Return the [X, Y] coordinate for the center point of the cell that contains the specified text.  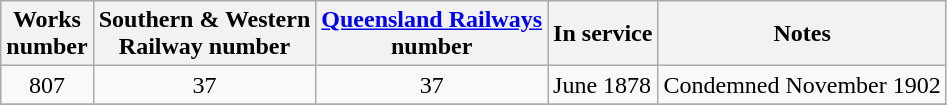
Worksnumber [47, 34]
Notes [802, 34]
Condemned November 1902 [802, 85]
807 [47, 85]
June 1878 [603, 85]
In service [603, 34]
Queensland Railwaysnumber [432, 34]
Southern & WesternRailway number [204, 34]
